Capture the cell that displays the provided text and extract its [x, y] central coordinate. 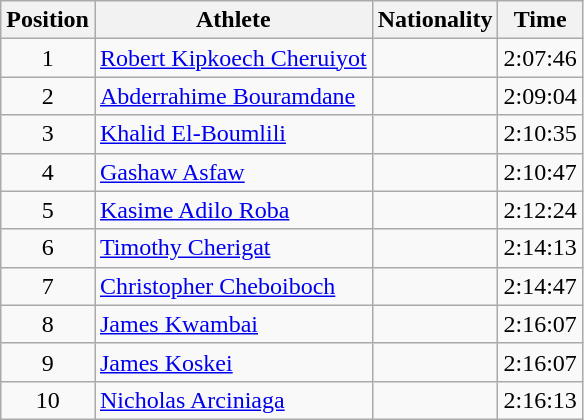
Position [48, 20]
2:14:13 [540, 248]
James Kwambai [233, 324]
6 [48, 248]
5 [48, 210]
2:09:04 [540, 96]
10 [48, 400]
Kasime Adilo Roba [233, 210]
2:12:24 [540, 210]
Nicholas Arciniaga [233, 400]
2:10:47 [540, 172]
8 [48, 324]
Abderrahime Bouramdane [233, 96]
4 [48, 172]
Robert Kipkoech Cheruiyot [233, 58]
Athlete [233, 20]
7 [48, 286]
2:07:46 [540, 58]
Gashaw Asfaw [233, 172]
1 [48, 58]
2 [48, 96]
Khalid El-Boumlili [233, 134]
2:10:35 [540, 134]
2:16:13 [540, 400]
Nationality [435, 20]
2:14:47 [540, 286]
9 [48, 362]
Christopher Cheboiboch [233, 286]
Timothy Cherigat [233, 248]
James Koskei [233, 362]
3 [48, 134]
Time [540, 20]
